Output the (x, y) coordinate of the center of the cell containing the given text.  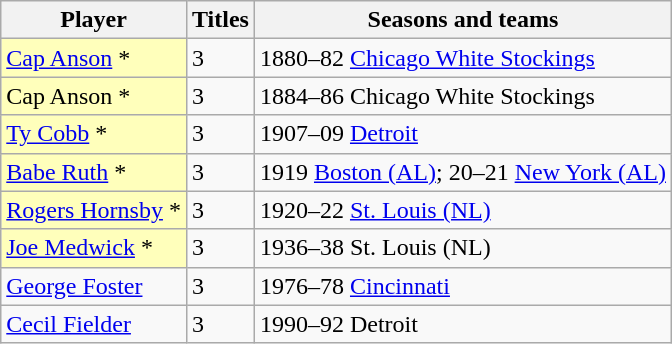
Cecil Fielder (94, 324)
Player (94, 20)
1990–92 Detroit (462, 324)
Babe Ruth * (94, 172)
Joe Medwick * (94, 248)
1907–09 Detroit (462, 134)
Ty Cobb * (94, 134)
Titles (220, 20)
Seasons and teams (462, 20)
1919 Boston (AL); 20–21 New York (AL) (462, 172)
George Foster (94, 286)
1920–22 St. Louis (NL) (462, 210)
1880–82 Chicago White Stockings (462, 58)
1976–78 Cincinnati (462, 286)
Rogers Hornsby * (94, 210)
1884–86 Chicago White Stockings (462, 96)
1936–38 St. Louis (NL) (462, 248)
